Scan for the cell matching the given text and deliver its (X, Y) coordinate at center. 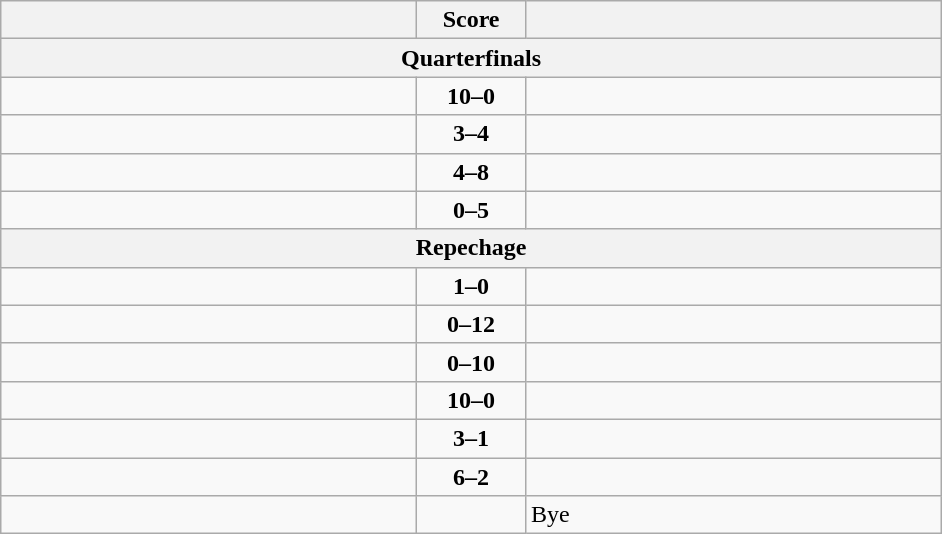
3–1 (472, 438)
3–4 (472, 134)
Bye (733, 515)
0–12 (472, 324)
Score (472, 20)
1–0 (472, 286)
Repechage (472, 248)
6–2 (472, 477)
0–10 (472, 362)
Quarterfinals (472, 58)
0–5 (472, 210)
4–8 (472, 172)
